Find where the given text appears and provide that cell's center as [x, y] coordinate. 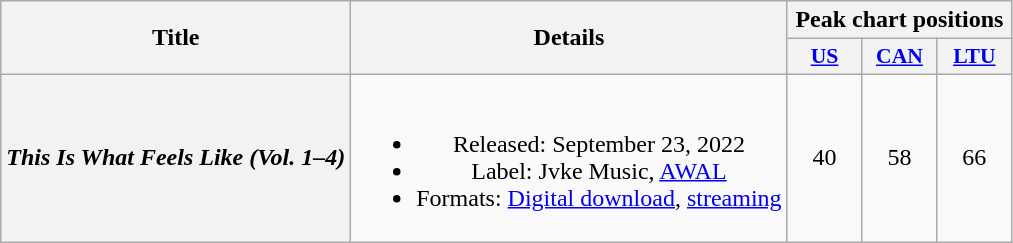
Title [176, 38]
58 [900, 158]
This Is What Feels Like (Vol. 1–4) [176, 158]
Peak chart positions [900, 20]
LTU [974, 57]
40 [824, 158]
66 [974, 158]
Details [569, 38]
US [824, 57]
CAN [900, 57]
Released: September 23, 2022Label: Jvke Music, AWALFormats: Digital download, streaming [569, 158]
